Search for the cell housing the specified text and yield its (x, y) center coordinate. 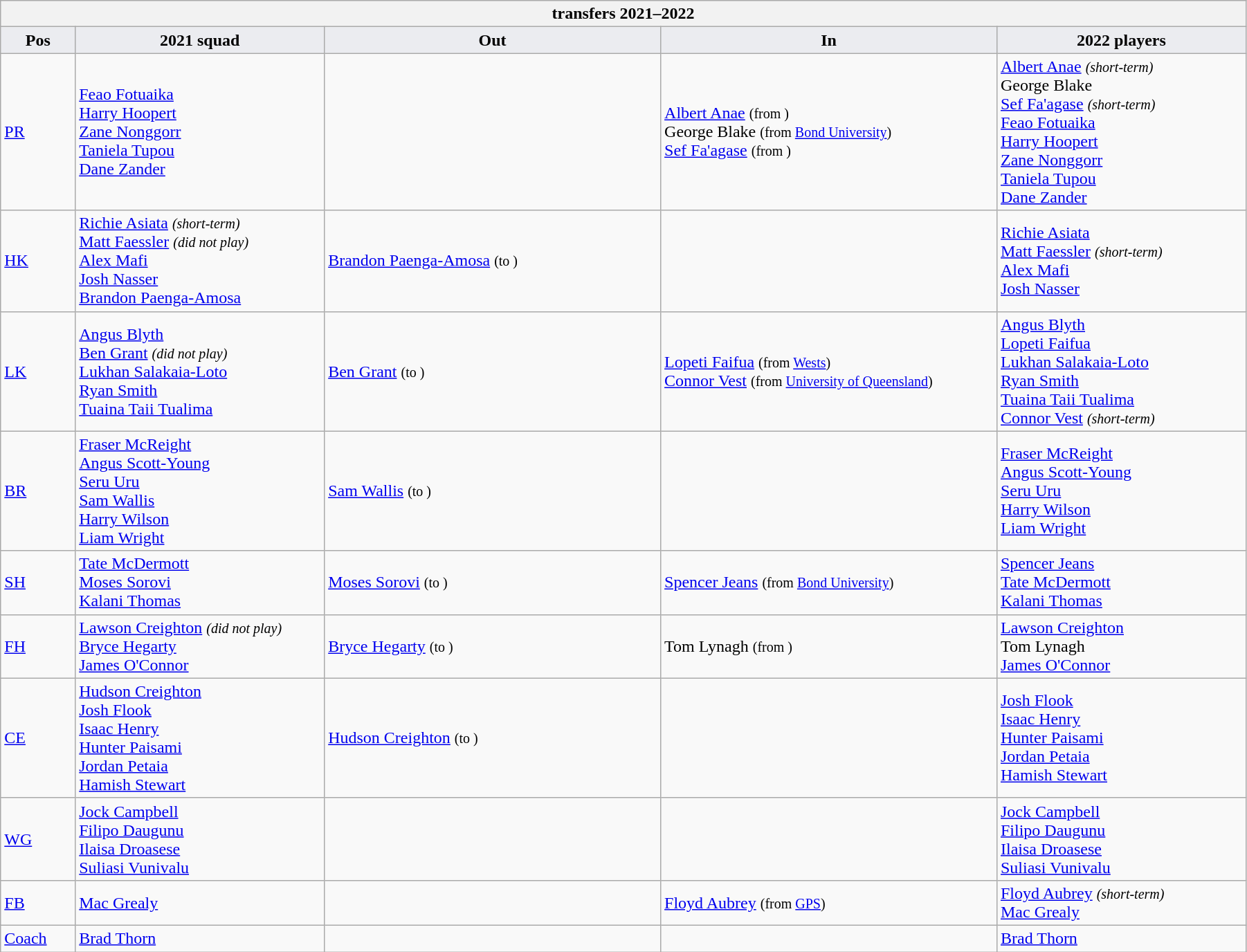
Lawson Creighton Tom Lynagh James O'Connor (1121, 646)
Lawson Creighton (did not play) Bryce Hegarty James O'Connor (200, 646)
Tate McDermott Moses Sorovi Kalani Thomas (200, 583)
Richie Asiata Matt Faessler (short-term) Alex Mafi Josh Nasser (1121, 261)
Hudson Creighton Josh Flook Isaac Henry Hunter Paisami Jordan Petaia Hamish Stewart (200, 738)
Spencer Jeans (from Bond University) (829, 583)
Fraser McReight Angus Scott-Young Seru Uru Harry Wilson Liam Wright (1121, 491)
CE (38, 738)
Pos (38, 40)
Tom Lynagh (from ) (829, 646)
FH (38, 646)
Ben Grant (to ) (493, 371)
Hudson Creighton (to ) (493, 738)
Angus Blyth Ben Grant (did not play) Lukhan Salakaia-Loto Ryan Smith Tuaina Taii Tualima (200, 371)
BR (38, 491)
Floyd Aubrey (short-term) Mac Grealy (1121, 902)
Moses Sorovi (to ) (493, 583)
Mac Grealy (200, 902)
Feao Fotuaika Harry Hoopert Zane Nonggorr Taniela Tupou Dane Zander (200, 131)
transfers 2021–2022 (623, 14)
PR (38, 131)
Floyd Aubrey (from GPS) (829, 902)
Albert Anae (from ) George Blake (from Bond University) Sef Fa'agase (from ) (829, 131)
In (829, 40)
FB (38, 902)
Lopeti Faifua (from Wests) Connor Vest (from University of Queensland) (829, 371)
LK (38, 371)
Richie Asiata (short-term) Matt Faessler (did not play) Alex Mafi Josh Nasser Brandon Paenga-Amosa (200, 261)
Brandon Paenga-Amosa (to ) (493, 261)
Coach (38, 938)
Fraser McReight Angus Scott-Young Seru Uru Sam Wallis Harry Wilson Liam Wright (200, 491)
Out (493, 40)
2022 players (1121, 40)
Josh Flook Isaac Henry Hunter Paisami Jordan Petaia Hamish Stewart (1121, 738)
Bryce Hegarty (to ) (493, 646)
HK (38, 261)
Albert Anae (short-term) George Blake Sef Fa'agase (short-term) Feao Fotuaika Harry Hoopert Zane Nonggorr Taniela Tupou Dane Zander (1121, 131)
Spencer Jeans Tate McDermott Kalani Thomas (1121, 583)
WG (38, 839)
Sam Wallis (to ) (493, 491)
SH (38, 583)
2021 squad (200, 40)
Angus Blyth Lopeti Faifua Lukhan Salakaia-Loto Ryan Smith Tuaina Taii Tualima Connor Vest (short-term) (1121, 371)
